Extract the [X, Y] coordinate from the center of the cell holding the provided text.  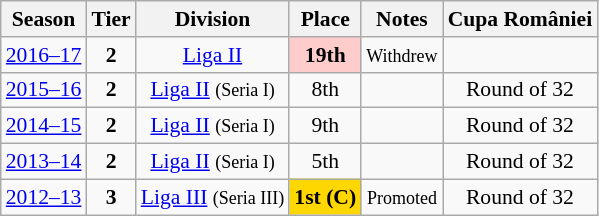
8th [325, 90]
19th [325, 55]
2014–15 [44, 126]
Place [325, 19]
Season [44, 19]
Tier [110, 19]
Withdrew [402, 55]
Liga II [213, 55]
1st (C) [325, 197]
2012–13 [44, 197]
2013–14 [44, 162]
5th [325, 162]
2015–16 [44, 90]
Cupa României [520, 19]
Promoted [402, 197]
3 [110, 197]
Notes [402, 19]
2016–17 [44, 55]
Division [213, 19]
Liga III (Seria III) [213, 197]
9th [325, 126]
